Find where the given text appears and provide that cell's center as [X, Y] coordinate. 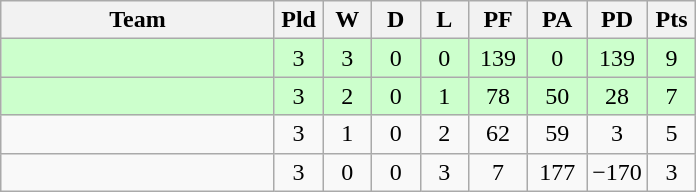
59 [558, 134]
50 [558, 96]
−170 [618, 172]
PF [498, 20]
177 [558, 172]
5 [672, 134]
L [444, 20]
Pld [298, 20]
Team [138, 20]
28 [618, 96]
D [396, 20]
W [348, 20]
Pts [672, 20]
PA [558, 20]
PD [618, 20]
78 [498, 96]
62 [498, 134]
9 [672, 58]
